Pinpoint the cell where the given text exists, returning its (x, y) midpoint coordinate. 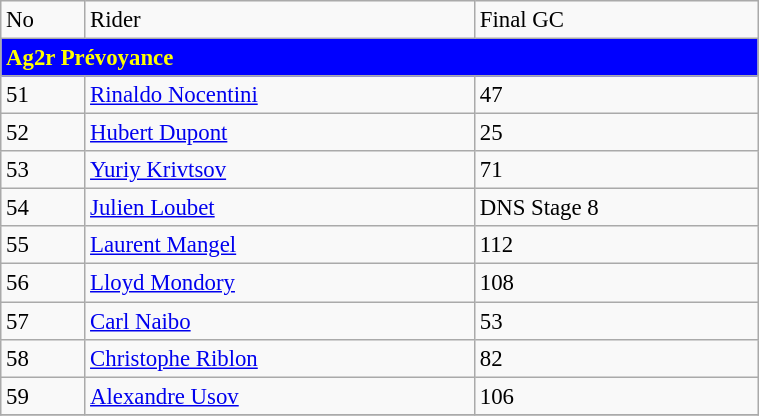
55 (43, 245)
58 (43, 358)
71 (616, 170)
DNS Stage 8 (616, 208)
47 (616, 95)
Rider (280, 20)
Julien Loubet (280, 208)
112 (616, 245)
Ag2r Prévoyance (380, 58)
Lloyd Mondory (280, 283)
Carl Naibo (280, 321)
108 (616, 283)
54 (43, 208)
Laurent Mangel (280, 245)
Christophe Riblon (280, 358)
59 (43, 396)
Yuriy Krivtsov (280, 170)
25 (616, 133)
Final GC (616, 20)
51 (43, 95)
57 (43, 321)
Hubert Dupont (280, 133)
106 (616, 396)
No (43, 20)
Alexandre Usov (280, 396)
56 (43, 283)
82 (616, 358)
Rinaldo Nocentini (280, 95)
52 (43, 133)
